Determine the [x, y] coordinate at the center of the cell enclosing the given text.  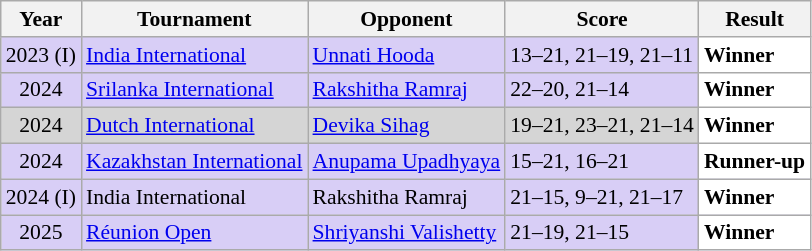
15–21, 16–21 [602, 162]
Year [41, 19]
Unnati Hooda [407, 55]
Kazakhstan International [194, 162]
21–15, 9–21, 21–17 [602, 197]
Score [602, 19]
22–20, 21–14 [602, 90]
2023 (I) [41, 55]
Srilanka International [194, 90]
Tournament [194, 19]
2025 [41, 233]
Result [754, 19]
Shriyanshi Valishetty [407, 233]
Opponent [407, 19]
2024 (I) [41, 197]
Runner-up [754, 162]
21–19, 21–15 [602, 233]
Réunion Open [194, 233]
Dutch International [194, 126]
19–21, 23–21, 21–14 [602, 126]
Anupama Upadhyaya [407, 162]
Devika Sihag [407, 126]
13–21, 21–19, 21–11 [602, 55]
